Identify which cell holds the provided text, then report its (X, Y) central coordinate. 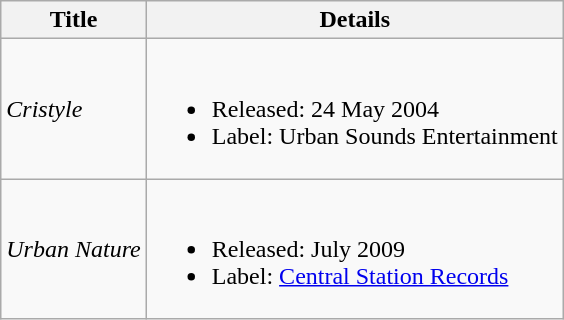
Details (354, 20)
Cristyle (74, 109)
Released: 24 May 2004Label: Urban Sounds Entertainment (354, 109)
Released: July 2009Label: Central Station Records (354, 249)
Title (74, 20)
Urban Nature (74, 249)
